Output the [x, y] coordinate of the center of the cell containing the given text.  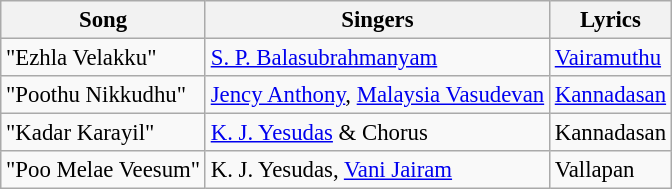
Jency Anthony, Malaysia Vasudevan [377, 95]
S. P. Balasubrahmanyam [377, 58]
K. J. Yesudas, Vani Jairam [377, 170]
"Ezhla Velakku" [104, 58]
Singers [377, 20]
K. J. Yesudas & Chorus [377, 133]
Vallapan [610, 170]
Song [104, 20]
Lyrics [610, 20]
"Poo Melae Veesum" [104, 170]
"Kadar Karayil" [104, 133]
Vairamuthu [610, 58]
"Poothu Nikkudhu" [104, 95]
